Locate the cell with the specified text and output its (x, y) center coordinate. 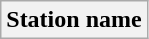
Station name (74, 20)
